Locate the cell with the specified text and output its (x, y) center coordinate. 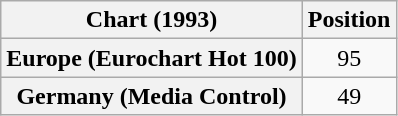
Chart (1993) (152, 20)
95 (349, 58)
49 (349, 96)
Germany (Media Control) (152, 96)
Europe (Eurochart Hot 100) (152, 58)
Position (349, 20)
